Search for the cell housing the specified text and yield its [x, y] center coordinate. 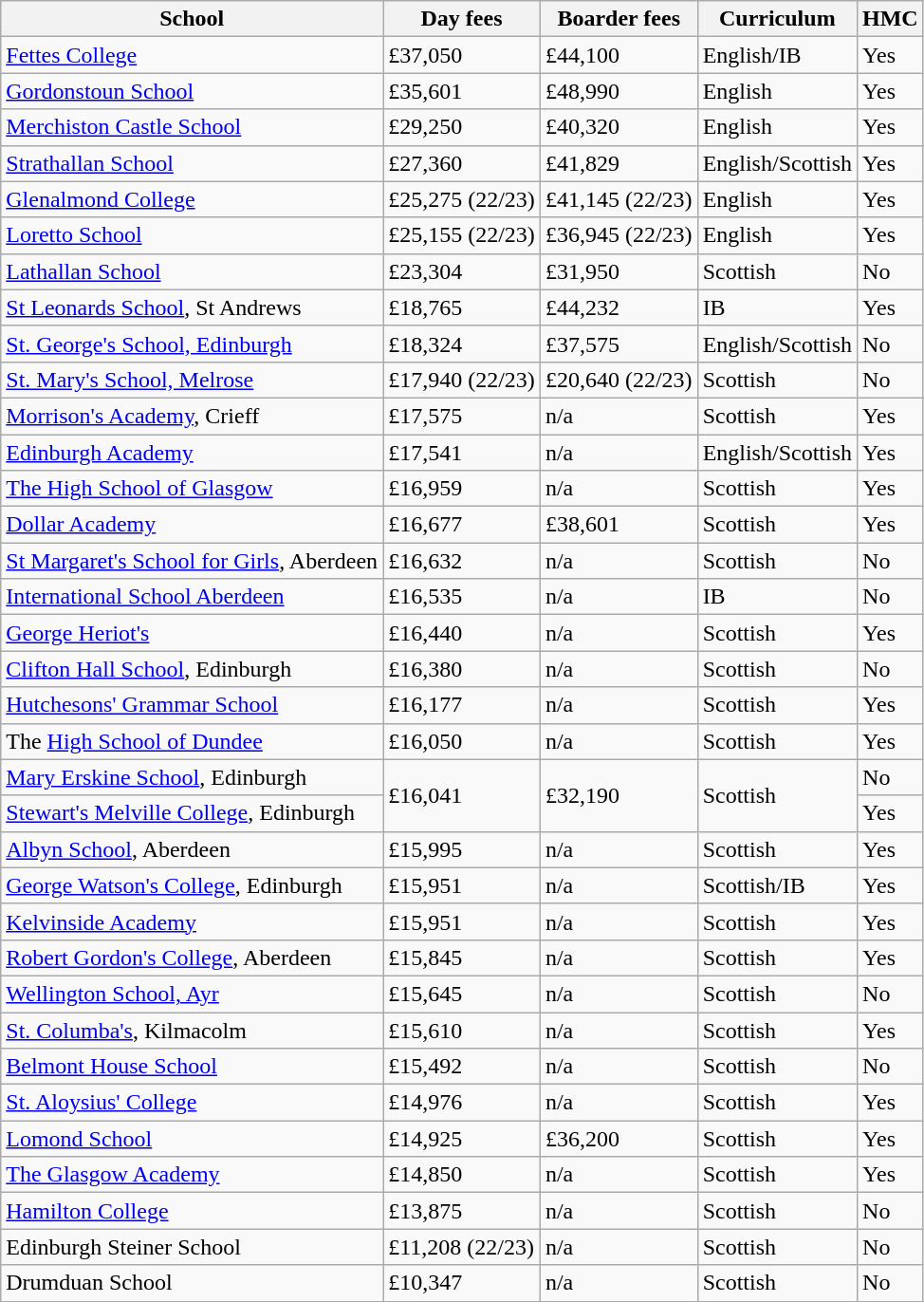
St. Aloysius' College [192, 1103]
£36,200 [619, 1139]
Clifton Hall School, Edinburgh [192, 669]
£17,940 (22/23) [462, 380]
Drumduan School [192, 1283]
£14,850 [462, 1175]
£44,232 [619, 307]
£41,145 (22/23) [619, 199]
Albyn School, Aberdeen [192, 849]
£32,190 [619, 795]
Stewart's Melville College, Edinburgh [192, 813]
£15,610 [462, 1030]
£18,324 [462, 344]
£37,575 [619, 344]
£18,765 [462, 307]
£16,380 [462, 669]
International School Aberdeen [192, 597]
£16,050 [462, 741]
£10,347 [462, 1283]
£25,275 (22/23) [462, 199]
£15,845 [462, 958]
£35,601 [462, 91]
Loretto School [192, 235]
£16,440 [462, 633]
HMC [891, 19]
£16,677 [462, 525]
£23,304 [462, 271]
St Leonards School, St Andrews [192, 307]
£13,875 [462, 1211]
£41,829 [619, 163]
George Heriot's [192, 633]
Wellington School, Ayr [192, 994]
Kelvinside Academy [192, 921]
Fettes College [192, 55]
Lathallan School [192, 271]
£14,976 [462, 1103]
£14,925 [462, 1139]
The High School of Glasgow [192, 489]
Scottish/IB [777, 885]
Day fees [462, 19]
£16,177 [462, 705]
£15,995 [462, 849]
£36,945 (22/23) [619, 235]
£38,601 [619, 525]
Edinburgh Academy [192, 453]
St. Mary's School, Melrose [192, 380]
Boarder fees [619, 19]
Belmont House School [192, 1067]
£25,155 (22/23) [462, 235]
Hutchesons' Grammar School [192, 705]
£16,535 [462, 597]
School [192, 19]
£16,632 [462, 561]
Morrison's Academy, Crieff [192, 416]
£29,250 [462, 127]
Lomond School [192, 1139]
£17,575 [462, 416]
£31,950 [619, 271]
£15,645 [462, 994]
Edinburgh Steiner School [192, 1247]
Merchiston Castle School [192, 127]
The Glasgow Academy [192, 1175]
£40,320 [619, 127]
Dollar Academy [192, 525]
£17,541 [462, 453]
St. Columba's, Kilmacolm [192, 1030]
£37,050 [462, 55]
£48,990 [619, 91]
Mary Erskine School, Edinburgh [192, 777]
£27,360 [462, 163]
Hamilton College [192, 1211]
George Watson's College, Edinburgh [192, 885]
Glenalmond College [192, 199]
£11,208 (22/23) [462, 1247]
St. George's School, Edinburgh [192, 344]
£20,640 (22/23) [619, 380]
Curriculum [777, 19]
St Margaret's School for Girls, Aberdeen [192, 561]
English/IB [777, 55]
Strathallan School [192, 163]
Robert Gordon's College, Aberdeen [192, 958]
£16,959 [462, 489]
£16,041 [462, 795]
Gordonstoun School [192, 91]
£44,100 [619, 55]
£15,492 [462, 1067]
The High School of Dundee [192, 741]
